Pinpoint the cell where the given text exists, returning its [x, y] midpoint coordinate. 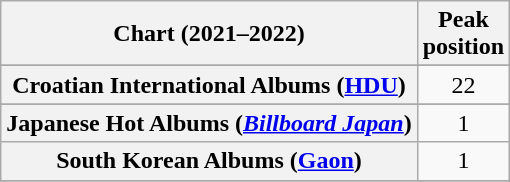
Japanese Hot Albums (Billboard Japan) [209, 123]
Chart (2021–2022) [209, 34]
South Korean Albums (Gaon) [209, 161]
Croatian International Albums (HDU) [209, 85]
Peakposition [463, 34]
22 [463, 85]
